Locate the cell with the specified text and output its [x, y] center coordinate. 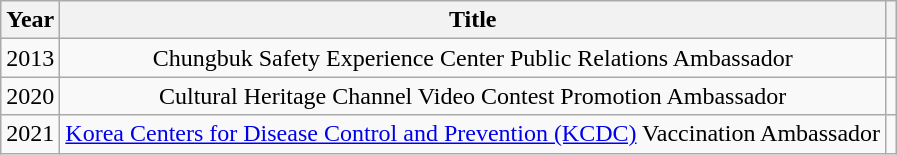
2020 [30, 96]
2021 [30, 134]
Title [473, 20]
Cultural Heritage Channel Video Contest Promotion Ambassador [473, 96]
Korea Centers for Disease Control and Prevention (KCDC) Vaccination Ambassador [473, 134]
2013 [30, 58]
Year [30, 20]
Chungbuk Safety Experience Center Public Relations Ambassador [473, 58]
